Provide the [x, y] coordinate of the cell's center where the given text is located.  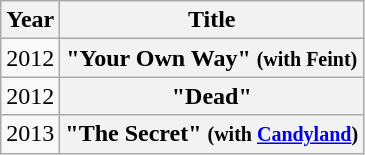
Year [30, 20]
"Your Own Way" (with Feint) [212, 58]
"The Secret" (with Candyland) [212, 134]
"Dead" [212, 96]
Title [212, 20]
2013 [30, 134]
